Provide the (x, y) coordinate of the cell's center where the given text is located.  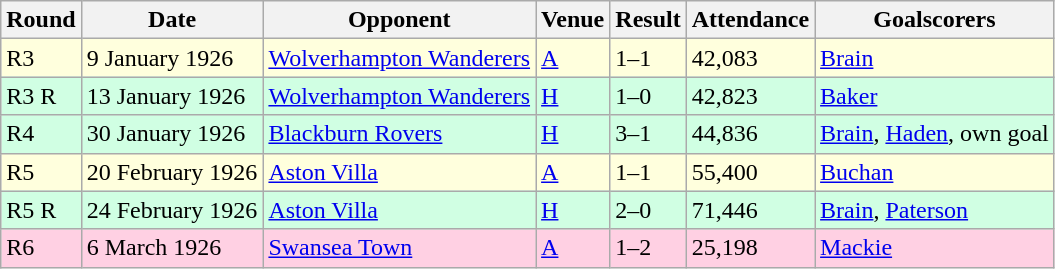
Brain, Haden, own goal (935, 134)
Brain (935, 58)
71,446 (750, 210)
Date (172, 20)
R6 (41, 248)
R3 (41, 58)
Attendance (750, 20)
R4 (41, 134)
Goalscorers (935, 20)
1–2 (648, 248)
Brain, Paterson (935, 210)
44,836 (750, 134)
Venue (573, 20)
2–0 (648, 210)
R5 R (41, 210)
1–0 (648, 96)
Round (41, 20)
Opponent (400, 20)
42,823 (750, 96)
30 January 1926 (172, 134)
55,400 (750, 172)
9 January 1926 (172, 58)
Mackie (935, 248)
24 February 1926 (172, 210)
6 March 1926 (172, 248)
42,083 (750, 58)
Result (648, 20)
Swansea Town (400, 248)
Baker (935, 96)
3–1 (648, 134)
R3 R (41, 96)
20 February 1926 (172, 172)
25,198 (750, 248)
Buchan (935, 172)
13 January 1926 (172, 96)
R5 (41, 172)
Blackburn Rovers (400, 134)
